Return the (x, y) coordinate for the center point of the cell that contains the specified text.  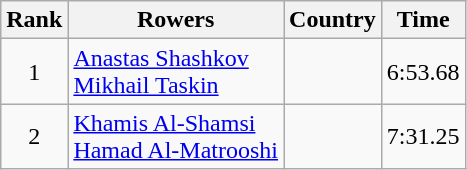
Khamis Al-ShamsiHamad Al-Matrooshi (176, 136)
Time (423, 20)
7:31.25 (423, 136)
2 (34, 136)
6:53.68 (423, 72)
Country (333, 20)
Anastas ShashkovMikhail Taskin (176, 72)
Rowers (176, 20)
1 (34, 72)
Rank (34, 20)
